Output the (X, Y) coordinate of the center of the cell containing the given text.  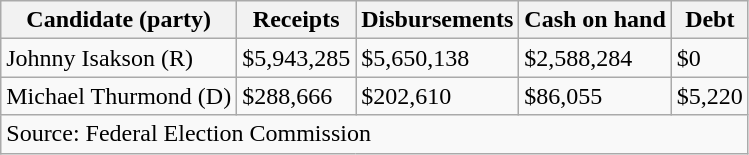
$202,610 (438, 96)
Source: Federal Election Commission (375, 134)
Disbursements (438, 20)
Cash on hand (595, 20)
$86,055 (595, 96)
$2,588,284 (595, 58)
Johnny Isakson (R) (119, 58)
$5,220 (710, 96)
$5,943,285 (296, 58)
Candidate (party) (119, 20)
Debt (710, 20)
Michael Thurmond (D) (119, 96)
Receipts (296, 20)
$0 (710, 58)
$288,666 (296, 96)
$5,650,138 (438, 58)
